Identify which cell holds the provided text, then report its [X, Y] central coordinate. 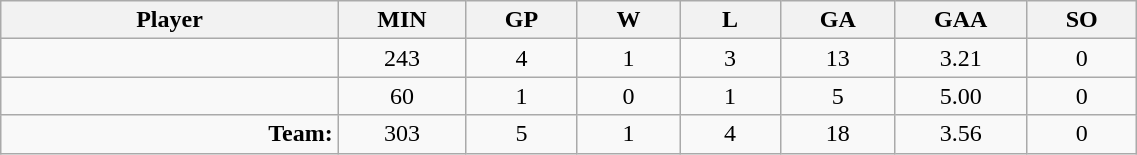
Player [170, 20]
L [730, 20]
303 [402, 134]
Team: [170, 134]
18 [838, 134]
W [628, 20]
13 [838, 58]
243 [402, 58]
GP [522, 20]
60 [402, 96]
5.00 [961, 96]
3.21 [961, 58]
GAA [961, 20]
3.56 [961, 134]
MIN [402, 20]
3 [730, 58]
GA [838, 20]
SO [1081, 20]
